Detect which cell encompasses the target text, then output its (X, Y) center coordinate. 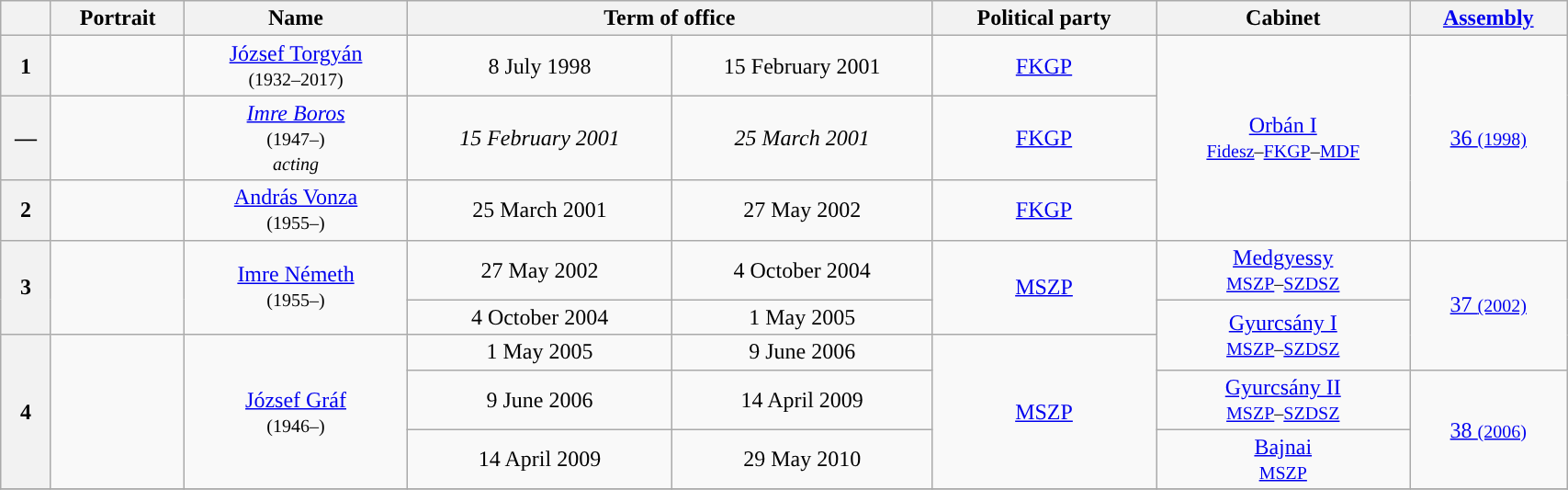
Gyurcsány IMSZP–SZDSZ (1283, 335)
1 (26, 66)
Name (296, 18)
BajnaiMSZP (1283, 460)
37 (2002) (1488, 305)
Cabinet (1283, 18)
Orbán IFidesz–FKGP–MDF (1283, 138)
MedgyessyMSZP–SZDSZ (1283, 270)
Assembly (1488, 18)
Political party (1043, 18)
Term of office (669, 18)
Imre Boros(1947–)acting (296, 138)
— (26, 138)
3 (26, 287)
29 May 2010 (803, 460)
Imre Németh(1955–) (296, 287)
József Gráf(1946–) (296, 412)
András Vonza(1955–) (296, 210)
József Torgyán(1932–2017) (296, 66)
2 (26, 210)
8 July 1998 (540, 66)
36 (1998) (1488, 138)
4 (26, 412)
Gyurcsány IIMSZP–SZDSZ (1283, 399)
38 (2006) (1488, 429)
Portrait (118, 18)
